Search for the cell housing the specified text and yield its (x, y) center coordinate. 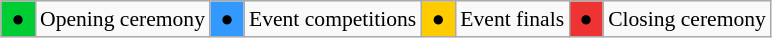
Opening ceremony (122, 19)
Event competitions (332, 19)
Event finals (512, 19)
Closing ceremony (687, 19)
